Identify which cell holds the provided text, then report its [X, Y] central coordinate. 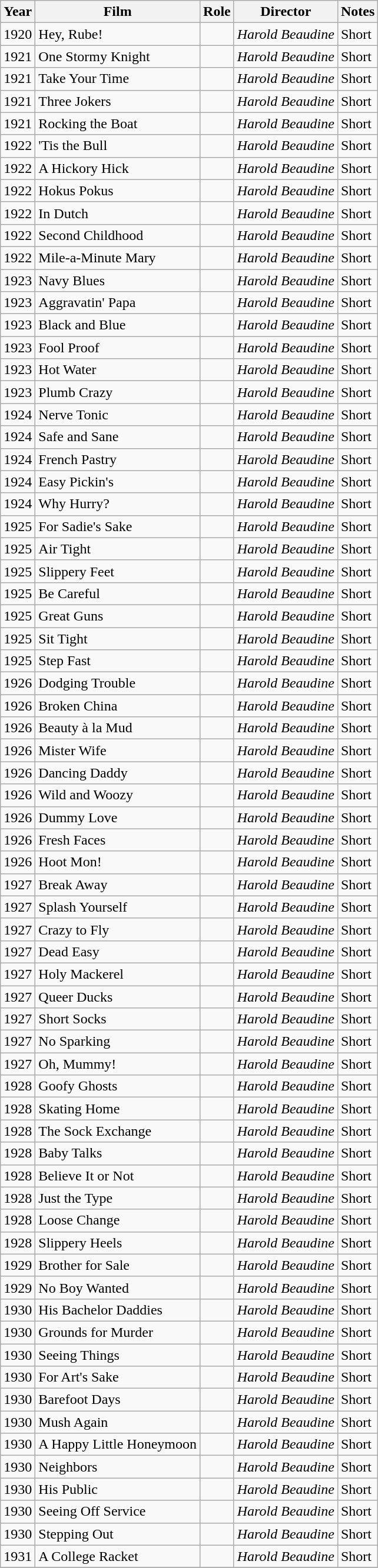
Role [217, 12]
Crazy to Fly [118, 929]
For Sadie's Sake [118, 526]
Break Away [118, 885]
His Bachelor Daddies [118, 1310]
Seeing Things [118, 1355]
Beauty à la Mud [118, 728]
Wild and Woozy [118, 795]
Nerve Tonic [118, 415]
Dodging Trouble [118, 683]
Dead Easy [118, 952]
Hokus Pokus [118, 191]
Queer Ducks [118, 997]
The Sock Exchange [118, 1131]
Easy Pickin's [118, 482]
Plumb Crazy [118, 392]
Safe and Sane [118, 437]
Goofy Ghosts [118, 1086]
Mush Again [118, 1422]
Broken China [118, 706]
Stepping Out [118, 1534]
Step Fast [118, 661]
Slippery Heels [118, 1243]
1931 [18, 1556]
French Pastry [118, 459]
A Hickory Hick [118, 168]
Neighbors [118, 1467]
Film [118, 12]
Hot Water [118, 370]
Slippery Feet [118, 571]
No Boy Wanted [118, 1287]
Notes [357, 12]
Loose Change [118, 1220]
Believe It or Not [118, 1176]
Just the Type [118, 1198]
Baby Talks [118, 1153]
One Stormy Knight [118, 56]
1920 [18, 34]
Hey, Rube! [118, 34]
Short Socks [118, 1019]
Dummy Love [118, 818]
Oh, Mummy! [118, 1064]
Splash Yourself [118, 907]
Be Careful [118, 593]
Dancing Daddy [118, 773]
Brother for Sale [118, 1265]
Three Jokers [118, 101]
Take Your Time [118, 79]
Why Hurry? [118, 504]
For Art's Sake [118, 1377]
Grounds for Murder [118, 1332]
No Sparking [118, 1042]
Fresh Faces [118, 840]
Director [286, 12]
Navy Blues [118, 281]
Holy Mackerel [118, 974]
His Public [118, 1489]
Hoot Mon! [118, 862]
A Happy Little Honeymoon [118, 1444]
'Tis the Bull [118, 146]
Air Tight [118, 549]
Mile-a-Minute Mary [118, 258]
In Dutch [118, 213]
Year [18, 12]
Rocking the Boat [118, 124]
A College Racket [118, 1556]
Mister Wife [118, 750]
Barefoot Days [118, 1400]
Aggravatin' Papa [118, 303]
Fool Proof [118, 348]
Seeing Off Service [118, 1512]
Skating Home [118, 1109]
Black and Blue [118, 325]
Second Childhood [118, 235]
Great Guns [118, 616]
Sit Tight [118, 638]
